Detect which cell encompasses the target text, then output its [x, y] center coordinate. 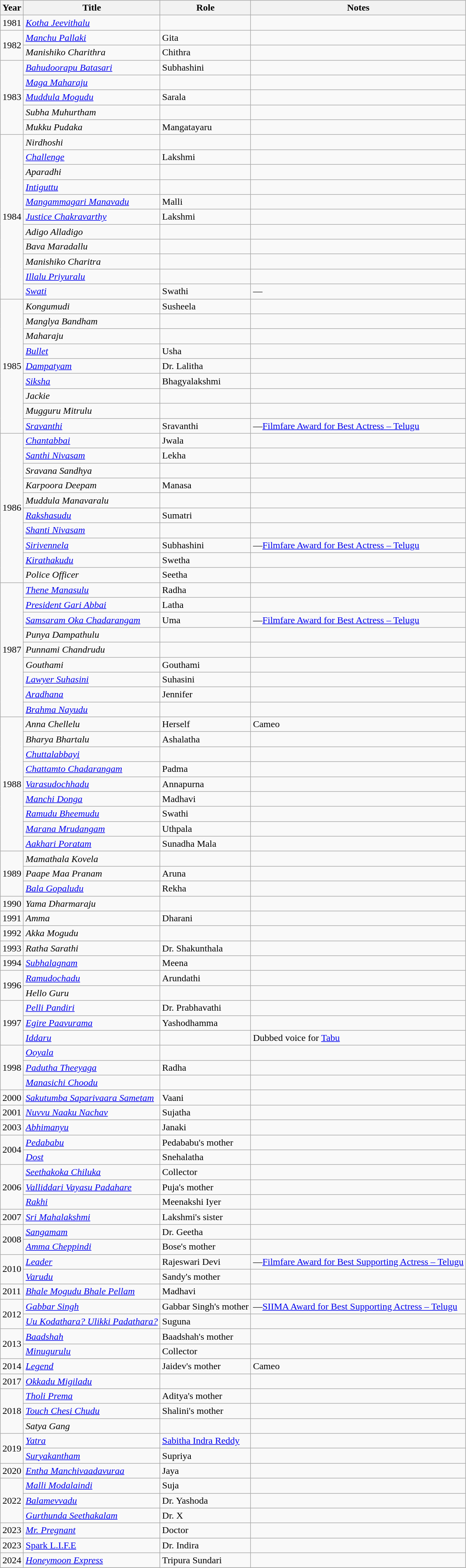
Uu Kodathara? Ulikki Padathara? [92, 1321]
Dr. Lalitha [206, 366]
Manchi Donga [92, 799]
1990 [12, 903]
Ashalatha [206, 739]
Egire Paavurama [92, 1023]
Dr. Geetha [206, 1232]
Aakhari Poratam [92, 844]
Muddula Mogudu [92, 97]
Padma [206, 769]
Dharani [206, 919]
Mamathala Kovela [92, 859]
Sujatha [206, 1112]
Sri Mahalakshmi [92, 1217]
Maharaju [92, 336]
Seethakoka Chiluka [92, 1172]
Dr. Shakunthala [206, 948]
2013 [12, 1344]
Seetha [206, 575]
2018 [12, 1411]
Intiguttu [92, 187]
2022 [12, 1501]
Jackie [92, 396]
Rekha [206, 888]
Anna Chellelu [92, 724]
1982 [12, 45]
Gabbar Singh's mother [206, 1306]
Sravana Sandhya [92, 471]
Spark L.I.F.E [92, 1545]
Manglya Bandham [92, 321]
Baadshah [92, 1336]
Karpoora Deepam [92, 486]
Kotha Jeevithalu [92, 23]
2020 [12, 1471]
Bhagyalakshmi [206, 381]
Kongumudi [92, 306]
Challenge [92, 157]
Bharya Bhartalu [92, 739]
Lawyer Suhasini [92, 680]
Year [12, 8]
Samsaram Oka Chadarangam [92, 620]
Honeymoon Express [92, 1560]
Malli [206, 202]
2001 [12, 1112]
Pedababu's mother [206, 1142]
Pelli Pandiri [92, 1008]
1997 [12, 1023]
Manishiko Charitra [92, 262]
Yatra [92, 1441]
Sangamam [92, 1232]
1994 [12, 963]
Aparadhi [92, 172]
Susheela [206, 306]
Nuvvu Naaku Nachav [92, 1112]
Ratha Sarathi [92, 948]
Herself [206, 724]
Arundathi [206, 978]
Lekha [206, 456]
Kirathakudu [92, 560]
Hello Guru [92, 993]
1998 [12, 1068]
President Gari Abbai [92, 605]
1989 [12, 873]
Swetha [206, 560]
Manasichi Choodu [92, 1082]
Gita [206, 38]
Role [206, 8]
1988 [12, 784]
Manasa [206, 486]
Chattamto Chadarangam [92, 769]
Snehalatha [206, 1157]
2004 [12, 1150]
Punya Dampathulu [92, 635]
Janaki [206, 1127]
Meena [206, 963]
1996 [12, 986]
2024 [12, 1560]
1986 [12, 508]
Thene Manasulu [92, 590]
1991 [12, 919]
1992 [12, 933]
Suryakantham [92, 1456]
Jwala [206, 441]
Pedababu [92, 1142]
Jaidev's mother [206, 1366]
Subhalagnam [92, 963]
Bava Maradallu [92, 247]
Notes [358, 8]
Latha [206, 605]
Iddaru [92, 1038]
Bahudoorapu Batasari [92, 67]
Rakshasudu [92, 515]
Bose's mother [206, 1247]
1987 [12, 649]
2006 [12, 1187]
Adigo Alladigo [92, 232]
Yama Dharmaraju [92, 903]
Supriya [206, 1456]
2007 [12, 1217]
Justice Chakravarthy [92, 217]
Padutha Theeyaga [92, 1068]
Manishiko Charithra [92, 53]
Vaani [206, 1097]
2008 [12, 1239]
Akka Mogudu [92, 933]
Punnami Chandrudu [92, 649]
Valliddari Vayasu Padahare [92, 1187]
Annapurna [206, 784]
Dr. Prabhavathi [206, 1008]
Dr. X [206, 1515]
Maga Maharaju [92, 82]
Leader [92, 1262]
Ramudochadu [92, 978]
Baadshah's mother [206, 1336]
2011 [12, 1292]
Usha [206, 351]
Mr. Pregnant [92, 1530]
Doctor [206, 1530]
Sunadha Mala [206, 844]
Muddula Manavaralu [92, 500]
Suhasini [206, 680]
Nirdhoshi [92, 142]
Mukku Pudaka [92, 127]
1983 [12, 97]
Chuttalabbayi [92, 754]
Legend [92, 1366]
1981 [12, 23]
Tripura Sundari [206, 1560]
Varasudochhadu [92, 784]
Uthpala [206, 829]
Bullet [92, 351]
Title [92, 8]
Ramudu Bheemudu [92, 814]
Jaya [206, 1471]
1993 [12, 948]
2019 [12, 1448]
Police Officer [92, 575]
Mangatayaru [206, 127]
Tholi Prema [92, 1396]
Uma [206, 620]
2000 [12, 1097]
Amma [92, 919]
2010 [12, 1269]
Satya Gang [92, 1426]
Sumatri [206, 515]
Entha Manchivaadavuraa [92, 1471]
1984 [12, 216]
Rajeswari Devi [206, 1262]
Bhale Mogudu Bhale Pellam [92, 1292]
Sandy's mother [206, 1277]
Illalu Priyuralu [92, 276]
Ooyala [92, 1053]
— [358, 291]
Dampatyam [92, 366]
Santhi Nivasam [92, 456]
Sabitha Indra Reddy [206, 1441]
Dost [92, 1157]
Lakshmi's sister [206, 1217]
Sakutumba Saparivaara Sametam [92, 1097]
Manchu Pallaki [92, 38]
Subha Muhurtham [92, 112]
Aditya's mother [206, 1396]
2003 [12, 1127]
Rakhi [92, 1202]
2012 [12, 1314]
Dr. Yashoda [206, 1501]
Dr. Indira [206, 1545]
Sarala [206, 97]
Paape Maa Pranam [92, 873]
2014 [12, 1366]
Aradhana [92, 695]
Shalini's mother [206, 1411]
Dubbed voice for Tabu [358, 1038]
Chantabbai [92, 441]
Mugguru Mitrulu [92, 411]
Gurthunda Seethakalam [92, 1515]
Bala Gopaludu [92, 888]
Okkadu Migiladu [92, 1381]
Varudu [92, 1277]
Jennifer [206, 695]
Touch Chesi Chudu [92, 1411]
Chithra [206, 53]
Gabbar Singh [92, 1306]
Balamevvadu [92, 1501]
Yashodhamma [206, 1023]
Aruna [206, 873]
Minugurulu [92, 1351]
Mangammagari Manavadu [92, 202]
Sirivennela [92, 545]
Meenakshi Iyer [206, 1202]
Siksha [92, 381]
Swati [92, 291]
Amma Cheppindi [92, 1247]
—SIIMA Award for Best Supporting Actress – Telugu [358, 1306]
Puja's mother [206, 1187]
Brahma Nayudu [92, 709]
Shanti Nivasam [92, 530]
—Filmfare Award for Best Supporting Actress – Telugu [358, 1262]
Suja [206, 1486]
Abhimanyu [92, 1127]
Marana Mrudangam [92, 829]
2017 [12, 1381]
Suguna [206, 1321]
1985 [12, 366]
Malli Modalaindi [92, 1486]
